Determine the [x, y] coordinate at the center of the cell enclosing the given text.  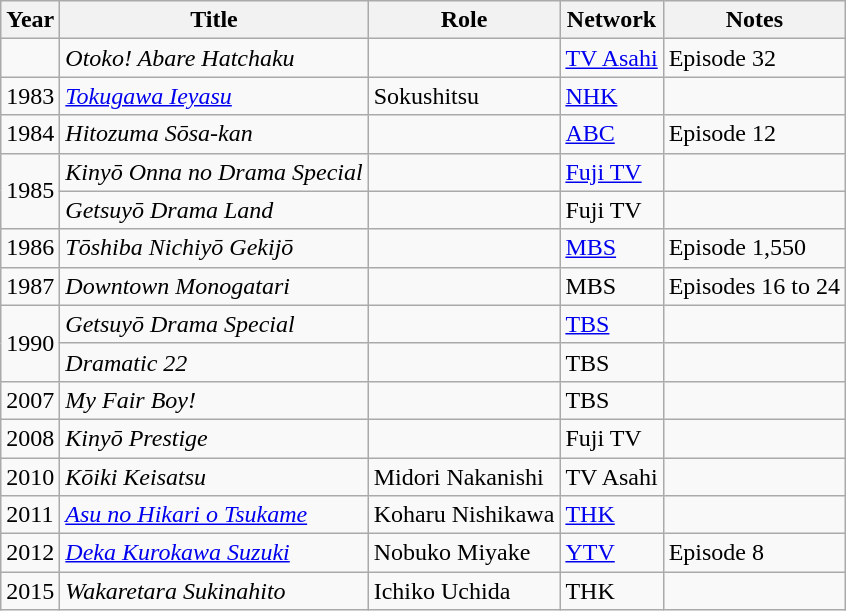
1987 [30, 286]
Midori Nakanishi [464, 477]
Notes [754, 20]
Role [464, 20]
Koharu Nishikawa [464, 515]
Kōiki Keisatsu [214, 477]
Downtown Monogatari [214, 286]
2008 [30, 438]
Getsuyō Drama Land [214, 210]
Deka Kurokawa Suzuki [214, 553]
Episode 32 [754, 58]
Nobuko Miyake [464, 553]
YTV [612, 553]
2011 [30, 515]
2007 [30, 400]
Kinyō Prestige [214, 438]
Episode 12 [754, 134]
Episode 8 [754, 553]
Asu no Hikari o Tsukame [214, 515]
1983 [30, 96]
Hitozuma Sōsa-kan [214, 134]
1985 [30, 191]
Title [214, 20]
Getsuyō Drama Special [214, 324]
Year [30, 20]
Tōshiba Nichiyō Gekijō [214, 248]
NHK [612, 96]
1984 [30, 134]
2010 [30, 477]
My Fair Boy! [214, 400]
1986 [30, 248]
Network [612, 20]
1990 [30, 343]
Episode 1,550 [754, 248]
Otoko! Abare Hatchaku [214, 58]
Tokugawa Ieyasu [214, 96]
Dramatic 22 [214, 362]
Wakaretara Sukinahito [214, 591]
Ichiko Uchida [464, 591]
2012 [30, 553]
Episodes 16 to 24 [754, 286]
ABC [612, 134]
2015 [30, 591]
Sokushitsu [464, 96]
Kinyō Onna no Drama Special [214, 172]
